Detect which cell encompasses the target text, then output its (x, y) center coordinate. 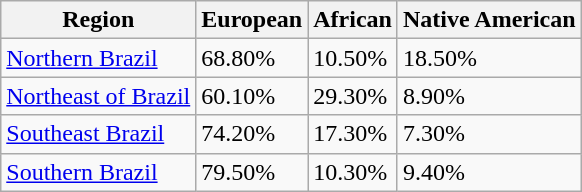
74.20% (252, 134)
African (353, 20)
European (252, 20)
10.50% (353, 58)
Southeast Brazil (98, 134)
Northeast of Brazil (98, 96)
Native American (489, 20)
7.30% (489, 134)
8.90% (489, 96)
Southern Brazil (98, 172)
18.50% (489, 58)
10.30% (353, 172)
Region (98, 20)
29.30% (353, 96)
17.30% (353, 134)
68.80% (252, 58)
60.10% (252, 96)
9.40% (489, 172)
Northern Brazil (98, 58)
79.50% (252, 172)
